Search for the cell housing the specified text and yield its (X, Y) center coordinate. 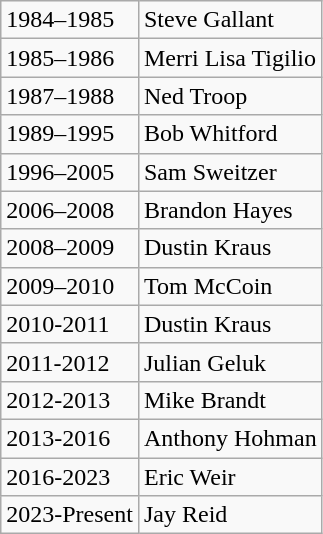
Anthony Hohman (230, 438)
Julian Geluk (230, 362)
Jay Reid (230, 515)
2016-2023 (70, 477)
2010-2011 (70, 324)
Brandon Hayes (230, 210)
2011-2012 (70, 362)
1987–1988 (70, 96)
Eric Weir (230, 477)
Tom McCoin (230, 286)
Ned Troop (230, 96)
Steve Gallant (230, 20)
1985–1986 (70, 58)
1989–1995 (70, 134)
Bob Whitford (230, 134)
2013-2016 (70, 438)
2009–2010 (70, 286)
1984–1985 (70, 20)
Merri Lisa Tigilio (230, 58)
1996–2005 (70, 172)
Sam Sweitzer (230, 172)
2023-Present (70, 515)
Mike Brandt (230, 400)
2012-2013 (70, 400)
2008–2009 (70, 248)
2006–2008 (70, 210)
